Scan for the cell matching the given text and deliver its [X, Y] coordinate at center. 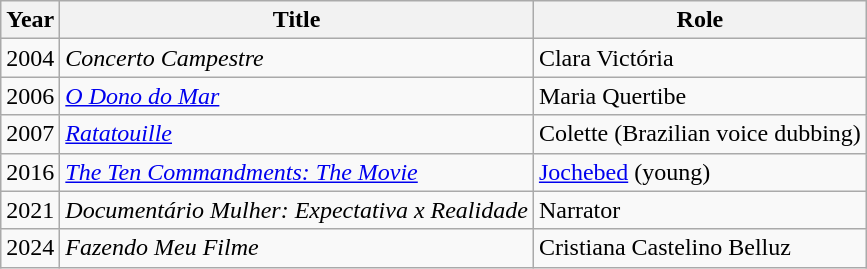
Role [700, 20]
Jochebed (young) [700, 172]
2007 [30, 134]
2006 [30, 96]
Maria Quertibe [700, 96]
2016 [30, 172]
The Ten Commandments: The Movie [297, 172]
Narrator [700, 210]
Fazendo Meu Filme [297, 248]
2004 [30, 58]
Concerto Campestre [297, 58]
Year [30, 20]
Title [297, 20]
Ratatouille [297, 134]
2021 [30, 210]
2024 [30, 248]
O Dono do Mar [297, 96]
Colette (Brazilian voice dubbing) [700, 134]
Cristiana Castelino Belluz [700, 248]
Documentário Mulher: Expectativa x Realidade [297, 210]
Clara Victória [700, 58]
